From the cell containing the given text, extract its center point as (X, Y) coordinate. 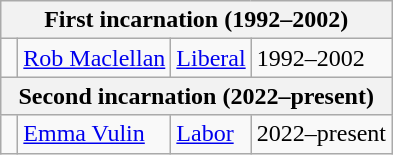
Second incarnation (2022–present) (196, 96)
Rob Maclellan (94, 58)
First incarnation (1992–2002) (196, 20)
Emma Vulin (94, 134)
1992–2002 (321, 58)
2022–present (321, 134)
Liberal (211, 58)
Labor (211, 134)
